Locate the cell with the specified text and output its [x, y] center coordinate. 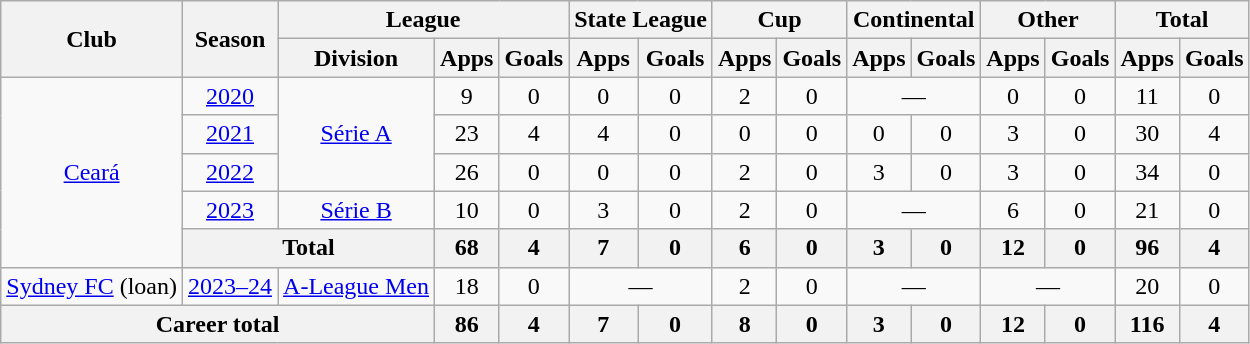
Division [356, 58]
20 [1147, 286]
11 [1147, 96]
Continental [914, 20]
34 [1147, 172]
Série B [356, 210]
Career total [218, 324]
21 [1147, 210]
9 [467, 96]
2022 [230, 172]
Sydney FC (loan) [92, 286]
Série A [356, 134]
2023–24 [230, 286]
30 [1147, 134]
23 [467, 134]
Other [1048, 20]
League [424, 20]
86 [467, 324]
Season [230, 39]
2023 [230, 210]
116 [1147, 324]
Cup [779, 20]
2020 [230, 96]
8 [744, 324]
2021 [230, 134]
A-League Men [356, 286]
18 [467, 286]
68 [467, 248]
Club [92, 39]
10 [467, 210]
State League [641, 20]
26 [467, 172]
96 [1147, 248]
Ceará [92, 172]
